Search for the cell housing the specified text and yield its [X, Y] center coordinate. 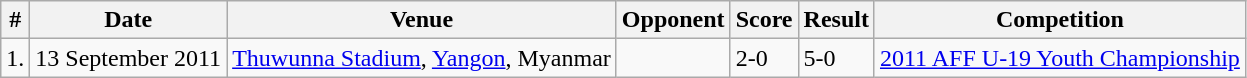
2011 AFF U-19 Youth Championship [1060, 58]
Date [128, 20]
# [16, 20]
Venue [422, 20]
Result [836, 20]
2-0 [764, 58]
5-0 [836, 58]
1. [16, 58]
Opponent [673, 20]
Thuwunna Stadium, Yangon, Myanmar [422, 58]
Competition [1060, 20]
Score [764, 20]
13 September 2011 [128, 58]
